Return the (x, y) coordinate for the center point of the cell that contains the specified text.  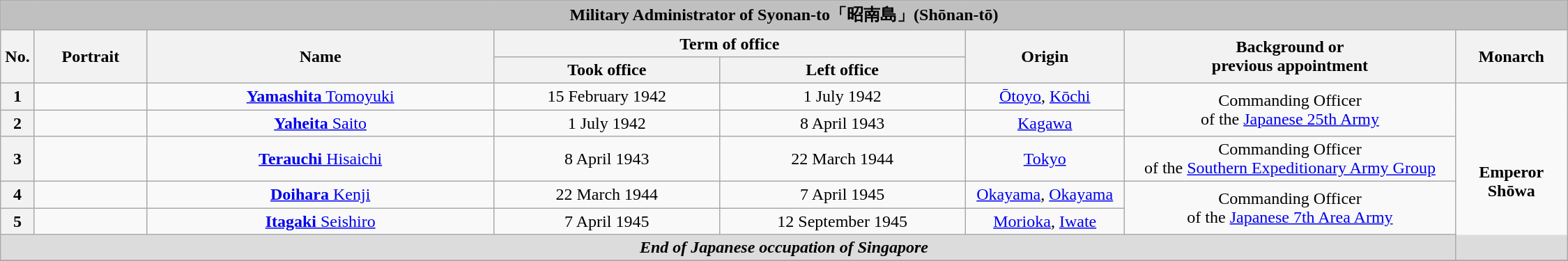
5 (18, 221)
1 (18, 96)
Ōtoyo, Kōchi (1045, 96)
Tokyo (1045, 159)
12 September 1945 (843, 221)
Terauchi Hisaichi (321, 159)
Itagaki Seishiro (321, 221)
Commanding Officerof the Japanese 25th Army (1290, 109)
Yaheita Saito (321, 123)
Kagawa (1045, 123)
Emperor Shōwa (1511, 171)
Commanding Officerof the Japanese 7th Area Army (1290, 208)
2 (18, 123)
Left office (843, 70)
Origin (1045, 56)
End of Japanese occupation of Singapore (784, 248)
Monarch (1511, 56)
4 (18, 195)
Morioka, Iwate (1045, 221)
Name (321, 56)
Term of office (730, 43)
Military Administrator of Syonan-to「昭南島」(Shōnan-tō) (784, 15)
Commanding Officerof the Southern Expeditionary Army Group (1290, 159)
Doihara Kenji (321, 195)
15 February 1942 (607, 96)
Yamashita Tomoyuki (321, 96)
Okayama, Okayama (1045, 195)
3 (18, 159)
Background orprevious appointment (1290, 56)
Portrait (91, 56)
No. (18, 56)
Took office (607, 70)
